Output the [x, y] coordinate of the center of the cell containing the given text.  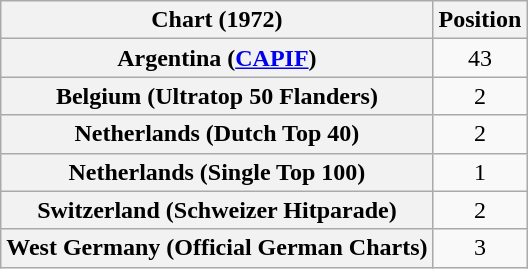
Netherlands (Dutch Top 40) [217, 134]
Argentina (CAPIF) [217, 58]
Netherlands (Single Top 100) [217, 172]
Position [480, 20]
43 [480, 58]
Belgium (Ultratop 50 Flanders) [217, 96]
3 [480, 248]
1 [480, 172]
Switzerland (Schweizer Hitparade) [217, 210]
Chart (1972) [217, 20]
West Germany (Official German Charts) [217, 248]
